Capture the cell that displays the provided text and extract its (X, Y) central coordinate. 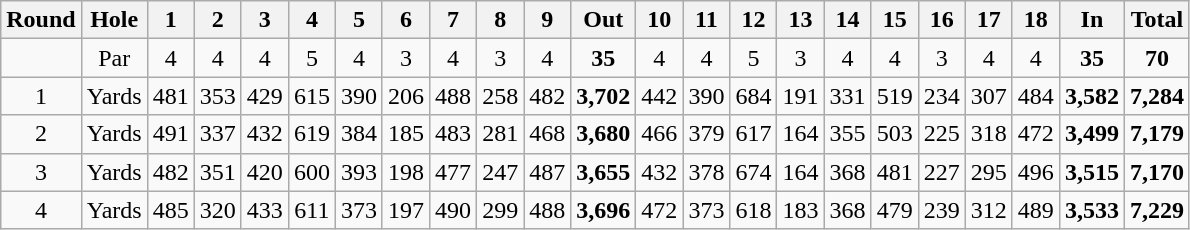
684 (754, 96)
3,696 (604, 210)
197 (406, 210)
12 (754, 20)
299 (500, 210)
378 (706, 172)
611 (312, 210)
247 (500, 172)
198 (406, 172)
351 (218, 172)
Round (41, 20)
487 (548, 172)
442 (660, 96)
10 (660, 20)
429 (264, 96)
295 (988, 172)
6 (406, 20)
11 (706, 20)
281 (500, 134)
3,533 (1092, 210)
320 (218, 210)
258 (500, 96)
618 (754, 210)
318 (988, 134)
Par (114, 58)
9 (548, 20)
674 (754, 172)
466 (660, 134)
191 (800, 96)
16 (942, 20)
In (1092, 20)
206 (406, 96)
393 (358, 172)
617 (754, 134)
8 (500, 20)
7,284 (1156, 96)
7,179 (1156, 134)
468 (548, 134)
307 (988, 96)
337 (218, 134)
183 (800, 210)
Out (604, 20)
600 (312, 172)
483 (454, 134)
503 (894, 134)
3,655 (604, 172)
384 (358, 134)
477 (454, 172)
479 (894, 210)
489 (1036, 210)
Total (1156, 20)
7,229 (1156, 210)
70 (1156, 58)
13 (800, 20)
18 (1036, 20)
225 (942, 134)
3,702 (604, 96)
615 (312, 96)
355 (848, 134)
312 (988, 210)
490 (454, 210)
185 (406, 134)
433 (264, 210)
Hole (114, 20)
3,680 (604, 134)
519 (894, 96)
227 (942, 172)
420 (264, 172)
496 (1036, 172)
3,582 (1092, 96)
331 (848, 96)
379 (706, 134)
234 (942, 96)
17 (988, 20)
14 (848, 20)
484 (1036, 96)
491 (170, 134)
353 (218, 96)
3,499 (1092, 134)
3,515 (1092, 172)
619 (312, 134)
239 (942, 210)
7 (454, 20)
15 (894, 20)
485 (170, 210)
7,170 (1156, 172)
